Return (X, Y) of the center of cell containing provided text 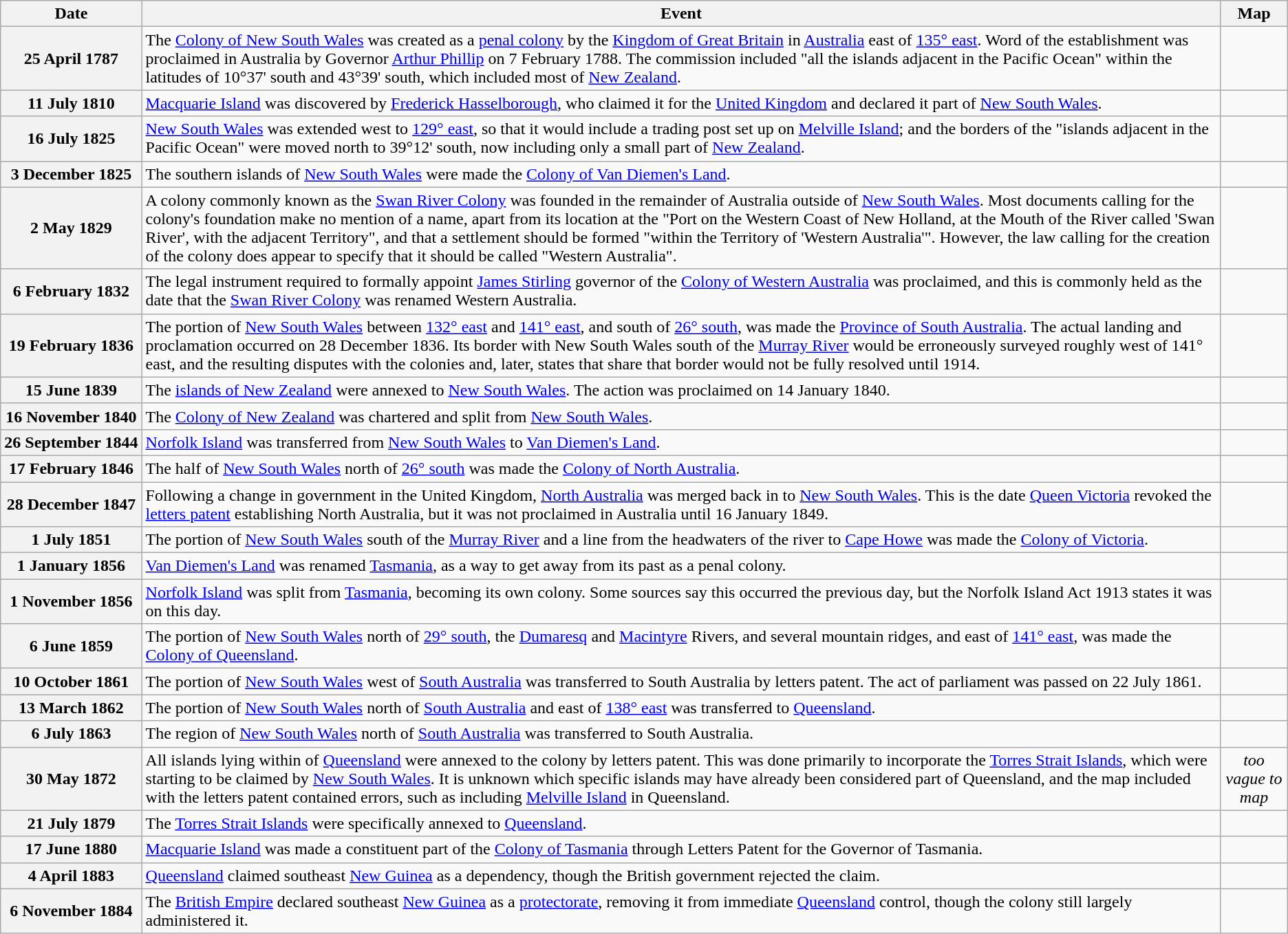
The Colony of New Zealand was chartered and split from New South Wales. (681, 416)
3 December 1825 (72, 174)
The portion of New South Wales north of South Australia and east of 138° east was transferred to Queensland. (681, 708)
1 July 1851 (72, 540)
6 July 1863 (72, 734)
30 May 1872 (72, 779)
The portion of New South Wales south of the Murray River and a line from the headwaters of the river to Cape Howe was made the Colony of Victoria. (681, 540)
Norfolk Island was transferred from New South Wales to Van Diemen's Land. (681, 442)
Event (681, 14)
13 March 1862 (72, 708)
16 November 1840 (72, 416)
The islands of New Zealand were annexed to New South Wales. The action was proclaimed on 14 January 1840. (681, 390)
6 June 1859 (72, 647)
Date (72, 14)
10 October 1861 (72, 682)
26 September 1844 (72, 442)
17 February 1846 (72, 468)
1 January 1856 (72, 566)
28 December 1847 (72, 503)
2 May 1829 (72, 228)
15 June 1839 (72, 390)
Van Diemen's Land was renamed Tasmania, as a way to get away from its past as a penal colony. (681, 566)
19 February 1836 (72, 345)
6 February 1832 (72, 292)
25 April 1787 (72, 58)
11 July 1810 (72, 103)
The half of New South Wales north of 26° south was made the Colony of North Australia. (681, 468)
6 November 1884 (72, 911)
The Torres Strait Islands were specifically annexed to Queensland. (681, 823)
The region of New South Wales north of South Australia was transferred to South Australia. (681, 734)
The southern islands of New South Wales were made the Colony of Van Diemen's Land. (681, 174)
Map (1254, 14)
1 November 1856 (72, 601)
Macquarie Island was made a constituent part of the Colony of Tasmania through Letters Patent for the Governor of Tasmania. (681, 849)
4 April 1883 (72, 876)
Queensland claimed southeast New Guinea as a dependency, though the British government rejected the claim. (681, 876)
too vague to map (1254, 779)
16 July 1825 (72, 139)
Macquarie Island was discovered by Frederick Hasselborough, who claimed it for the United Kingdom and declared it part of New South Wales. (681, 103)
21 July 1879 (72, 823)
17 June 1880 (72, 849)
